For the text-containing cell, return its midpoint in [x, y] coordinate format. 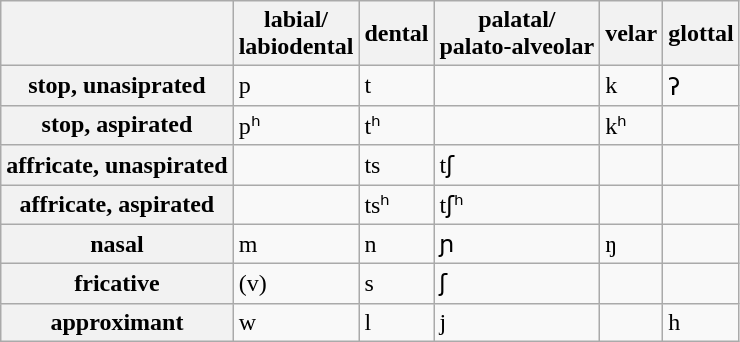
tʰ [396, 125]
w [296, 322]
h [701, 322]
s [396, 284]
velar [632, 34]
ʃ [517, 284]
nasal [117, 244]
ts [396, 165]
t [396, 86]
stop, aspirated [117, 125]
ʔ [701, 86]
stop, unasiprated [117, 86]
l [396, 322]
j [517, 322]
m [296, 244]
dental [396, 34]
kʰ [632, 125]
tsʰ [396, 204]
approximant [117, 322]
glottal [701, 34]
affricate, aspirated [117, 204]
tʃ [517, 165]
affricate, unaspirated [117, 165]
palatal/palato-alveolar [517, 34]
fricative [117, 284]
p [296, 86]
ŋ [632, 244]
k [632, 86]
tʃʰ [517, 204]
(v) [296, 284]
n [396, 244]
ɲ [517, 244]
labial/labiodental [296, 34]
pʰ [296, 125]
